Find where the given text appears and provide that cell's center as [x, y] coordinate. 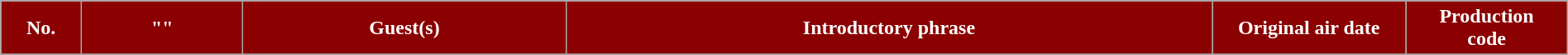
Production code [1487, 28]
Guest(s) [405, 28]
"" [162, 28]
Original air date [1309, 28]
No. [41, 28]
Introductory phrase [888, 28]
